Determine the [X, Y] coordinate at the center of the cell enclosing the given text.  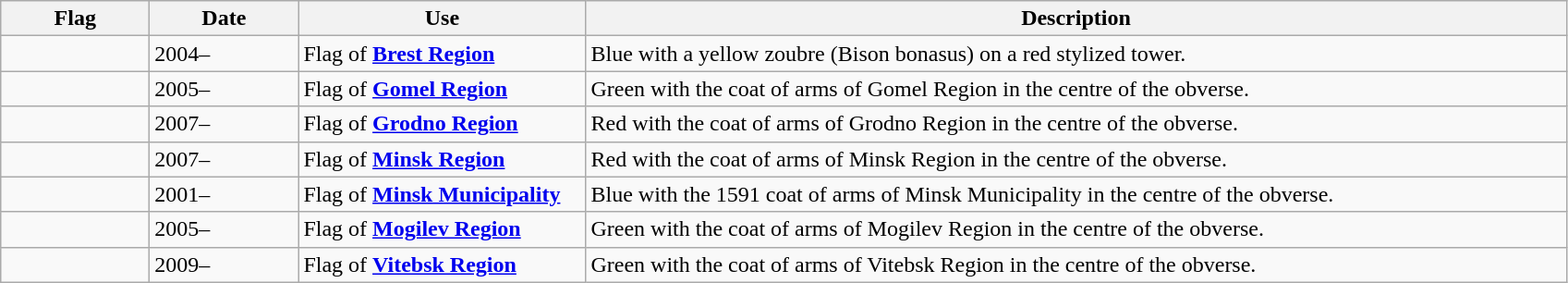
Blue with a yellow zoubre (Bison bonasus) on a red stylized tower. [1076, 54]
Date [224, 18]
Flag [76, 18]
2004– [224, 54]
Flag of Grodno Region [442, 124]
2001– [224, 194]
Green with the coat of arms of Vitebsk Region in the centre of the obverse. [1076, 265]
Blue with the 1591 coat of arms of Minsk Municipality in the centre of the obverse. [1076, 194]
Flag of Brest Region [442, 54]
Red with the coat of arms of Minsk Region in the centre of the obverse. [1076, 159]
Flag of Gomel Region [442, 89]
Green with the coat of arms of Gomel Region in the centre of the obverse. [1076, 89]
2009– [224, 265]
Flag of Vitebsk Region [442, 265]
Flag of Minsk Municipality [442, 194]
Description [1076, 18]
Use [442, 18]
Green with the coat of arms of Mogilev Region in the centre of the obverse. [1076, 229]
Red with the coat of arms of Grodno Region in the centre of the obverse. [1076, 124]
Flag of Mogilev Region [442, 229]
Flag of Minsk Region [442, 159]
